Capture the cell that displays the provided text and extract its (X, Y) central coordinate. 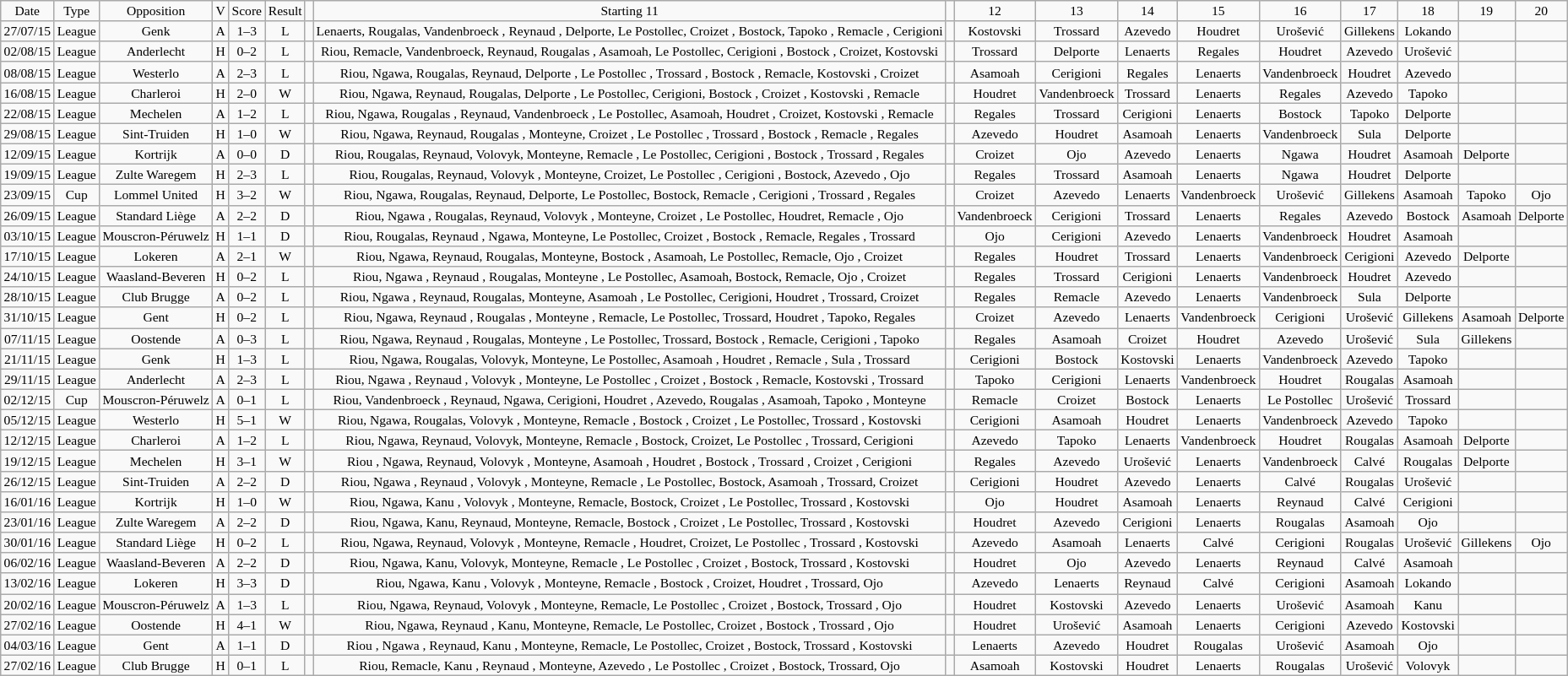
04/03/16 (27, 645)
03/10/15 (27, 236)
16/01/16 (27, 502)
13 (1077, 11)
0–0 (247, 154)
Riou, Remacle, Vandenbroeck, Reynaud, Rougalas , Asamoah, Le Postollec, Cerigioni , Bostock , Croizet, Kostovski (630, 52)
30/01/16 (27, 543)
17/10/15 (27, 257)
05/12/15 (27, 420)
20 (1541, 11)
0–3 (247, 338)
Riou, Ngawa , Reynaud , Volovyk , Monteyne, Le Postollec , Croizet , Bostock , Remacle, Kostovski , Trossard (630, 379)
Lommel United (156, 195)
19/09/15 (27, 175)
Type (77, 11)
Result (285, 11)
08/08/15 (27, 73)
19/12/15 (27, 461)
Riou, Ngawa, Rougalas, Reynaud, Delporte , Le Postollec , Trossard , Bostock , Remacle, Kostovski , Croizet (630, 73)
28/10/15 (27, 297)
Date (27, 11)
12/12/15 (27, 441)
26/09/15 (27, 215)
12 (995, 11)
Riou, Ngawa , Reynaud , Volovyk , Monteyne, Remacle , Le Postollec, Bostock, Asamoah , Trossard, Croizet (630, 482)
Riou, Ngawa, Rougalas, Volovyk , Monteyne, Remacle , Bostock , Croizet , Le Postollec, Trossard , Kostovski (630, 420)
Le Postollec (1300, 400)
18 (1429, 11)
3–1 (247, 461)
23/01/16 (27, 522)
Riou, Ngawa, Kanu , Volovyk , Monteyne, Remacle , Bostock , Croizet, Houdret , Trossard, Ojo (630, 584)
21/11/15 (27, 359)
Riou, Ngawa, Reynaud, Volovyk , Monteyne, Remacle, Le Postollec , Croizet , Bostock, Trossard , Ojo (630, 604)
Riou, Ngawa, Kanu, Volovyk, Monteyne, Remacle , Le Postollec , Croizet , Bostock, Trossard , Kostovski (630, 563)
Riou, Ngawa , Rougalas, Reynaud, Volovyk , Monteyne, Croizet , Le Postollec, Houdret, Remacle , Ojo (630, 215)
Opposition (156, 11)
02/12/15 (27, 400)
Lenaerts, Rougalas, Vandenbroeck , Reynaud , Delporte, Le Postollec, Croizet , Bostock, Tapoko , Remacle , Cerigioni (630, 31)
16 (1300, 11)
Score (247, 11)
16/08/15 (27, 93)
Riou , Ngawa, Reynaud, Volovyk , Monteyne, Asamoah , Houdret , Bostock , Trossard , Croizet , Cerigioni (630, 461)
2–1 (247, 257)
Riou, Ngawa, Reynaud, Volovyk, Monteyne, Remacle , Bostock, Croizet, Le Postollec , Trossard, Cerigioni (630, 441)
Riou, Ngawa, Reynaud , Rougalas , Monteyne , Remacle, Le Postollec, Trossard, Houdret , Tapoko, Regales (630, 318)
Volovyk (1429, 666)
4–1 (247, 625)
20/02/16 (27, 604)
29/08/15 (27, 134)
Riou, Ngawa, Reynaud, Volovyk , Monteyne, Remacle , Houdret, Croizet, Le Postollec , Trossard , Kostovski (630, 543)
07/11/15 (27, 338)
Riou, Ngawa, Reynaud , Kanu, Monteyne, Remacle, Le Postollec, Croizet , Bostock , Trossard , Ojo (630, 625)
15 (1218, 11)
Riou, Ngawa, Rougalas, Volovyk, Monteyne, Le Postollec, Asamoah , Houdret , Remacle , Sula , Trossard (630, 359)
31/10/15 (27, 318)
Riou, Ngawa, Reynaud , Rougalas, Monteyne , Le Postollec, Trossard, Bostock , Remacle, Cerigioni , Tapoko (630, 338)
27/07/15 (27, 31)
Starting 11 (630, 11)
13/02/16 (27, 584)
Riou, Vandenbroeck , Reynaud, Ngawa, Cerigioni, Houdret , Azevedo, Rougalas , Asamoah, Tapoko , Monteyne (630, 400)
Kanu (1429, 604)
17 (1370, 11)
19 (1486, 11)
Riou, Rougalas, Reynaud, Volovyk , Monteyne, Croizet, Le Postollec , Cerigioni , Bostock, Azevedo , Ojo (630, 175)
V (221, 11)
29/11/15 (27, 379)
2–0 (247, 93)
3–2 (247, 195)
Riou, Ngawa , Reynaud, Rougalas, Monteyne, Asamoah , Le Postollec, Cerigioni, Houdret , Trossard, Croizet (630, 297)
24/10/15 (27, 277)
Riou, Ngawa, Rougalas, Reynaud, Delporte, Le Postollec, Bostock, Remacle , Cerigioni , Trossard , Regales (630, 195)
Riou, Ngawa, Kanu , Volovyk , Monteyne, Remacle, Bostock, Croizet , Le Postollec, Trossard , Kostovski (630, 502)
26/12/15 (27, 482)
23/09/15 (27, 195)
Riou, Ngawa, Reynaud, Rougalas, Monteyne, Bostock , Asamoah, Le Postollec, Remacle, Ojo , Croizet (630, 257)
14 (1147, 11)
Riou, Rougalas, Reynaud, Volovyk, Monteyne, Remacle , Le Postollec, Cerigioni , Bostock , Trossard , Regales (630, 154)
Riou, Ngawa, Kanu, Reynaud, Monteyne, Remacle, Bostock , Croizet , Le Postollec, Trossard , Kostovski (630, 522)
5–1 (247, 420)
12/09/15 (27, 154)
Riou, Rougalas, Reynaud , Ngawa, Monteyne, Le Postollec, Croizet , Bostock , Remacle, Regales , Trossard (630, 236)
Riou, Ngawa, Reynaud, Rougalas, Delporte , Le Postollec, Cerigioni, Bostock , Croizet , Kostovski , Remacle (630, 93)
Riou , Ngawa , Reynaud, Kanu , Monteyne, Remacle, Le Postollec, Croizet , Bostock, Trossard , Kostovski (630, 645)
06/02/16 (27, 563)
Riou, Ngawa, Rougalas , Reynaud, Vandenbroeck , Le Postollec, Asamoah, Houdret , Croizet, Kostovski , Remacle (630, 113)
Riou, Ngawa, Reynaud, Rougalas , Monteyne, Croizet , Le Postollec , Trossard , Bostock , Remacle , Regales (630, 134)
22/08/15 (27, 113)
Riou, Remacle, Kanu , Reynaud , Monteyne, Azevedo , Le Postollec , Croizet , Bostock, Trossard, Ojo (630, 666)
3–3 (247, 584)
Riou, Ngawa , Reynaud , Rougalas, Monteyne , Le Postollec, Asamoah, Bostock, Remacle, Ojo , Croizet (630, 277)
02/08/15 (27, 52)
